Return the (X, Y) coordinate for the center point of the cell that contains the specified text.  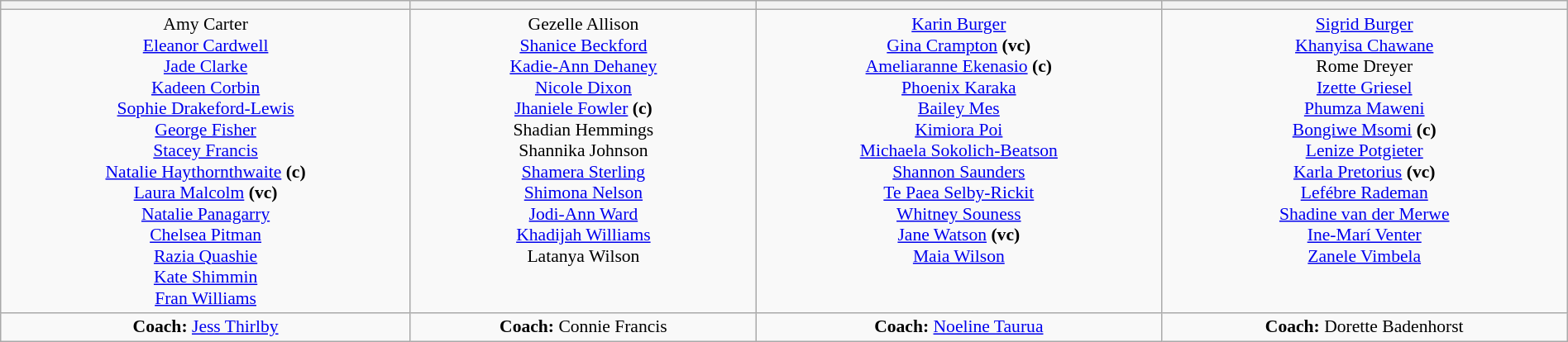
Coach: Noeline Taurua (958, 327)
Coach: Jess Thirlby (206, 327)
Coach: Connie Francis (583, 327)
Coach: Dorette Badenhorst (1365, 327)
